Return the (x, y) coordinate for the center point of the cell that contains the specified text.  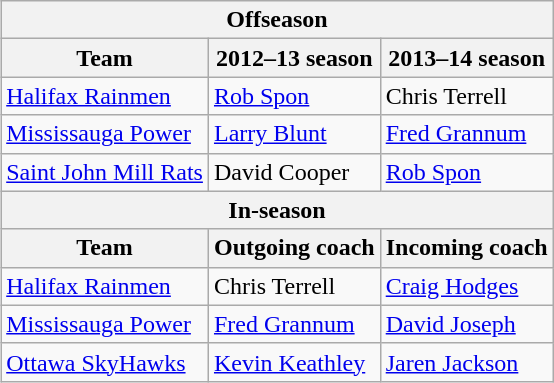
Incoming coach (466, 248)
Offseason (278, 20)
Jaren Jackson (466, 362)
Saint John Mill Rats (105, 172)
In-season (278, 210)
David Cooper (294, 172)
Larry Blunt (294, 134)
Kevin Keathley (294, 362)
Ottawa SkyHawks (105, 362)
2012–13 season (294, 58)
Craig Hodges (466, 286)
Outgoing coach (294, 248)
David Joseph (466, 324)
2013–14 season (466, 58)
